Determine the (X, Y) coordinate at the center of the cell enclosing the given text.  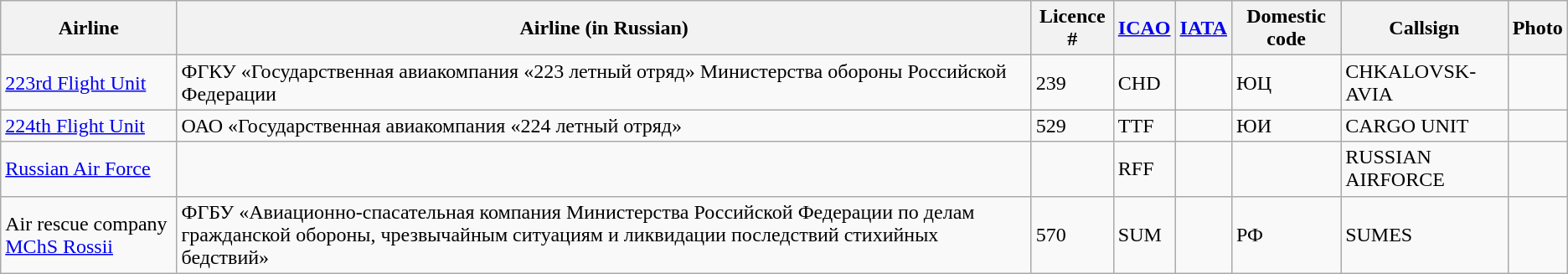
ICAO (1144, 28)
Callsign (1425, 28)
Airline (89, 28)
ФГКУ «Государственная авиакомпания «223 летный отряд» Министерства обороны Российской Федерации (604, 82)
ЮЦ (1287, 82)
Photo (1538, 28)
ОАО «Государственная авиакомпания «224 летный отряд» (604, 126)
Air rescue company MChS Rossii (89, 235)
224th Flight Unit (89, 126)
239 (1072, 82)
Domestic code (1287, 28)
SUMES (1425, 235)
570 (1072, 235)
Russian Air Force (89, 169)
Licence # (1072, 28)
CHKALOVSK-AVIA (1425, 82)
223rd Flight Unit (89, 82)
Airline (in Russian) (604, 28)
CHD (1144, 82)
TTF (1144, 126)
529 (1072, 126)
ЮИ (1287, 126)
РФ (1287, 235)
SUM (1144, 235)
CARGO UNIT (1425, 126)
IATA (1204, 28)
RFF (1144, 169)
RUSSIAN AIRFORCE (1425, 169)
